Return (x, y) of the center of cell containing provided text 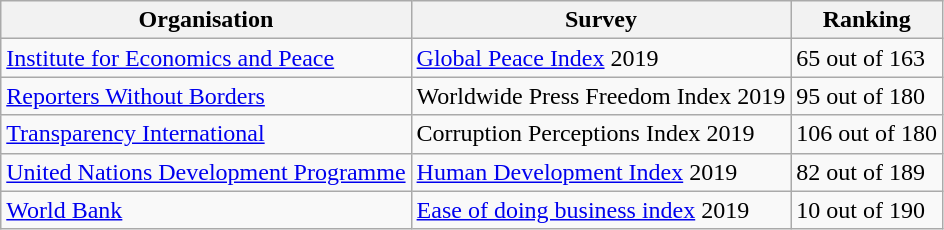
World Bank (206, 210)
Institute for Economics and Peace (206, 58)
106 out of 180 (867, 134)
65 out of 163 (867, 58)
Global Peace Index 2019 (601, 58)
10 out of 190 (867, 210)
Survey (601, 20)
Ranking (867, 20)
Corruption Perceptions Index 2019 (601, 134)
Worldwide Press Freedom Index 2019 (601, 96)
Human Development Index 2019 (601, 172)
95 out of 180 (867, 96)
Ease of doing business index 2019 (601, 210)
Organisation (206, 20)
Transparency International (206, 134)
United Nations Development Programme (206, 172)
Reporters Without Borders (206, 96)
82 out of 189 (867, 172)
